Search for the cell housing the specified text and yield its (x, y) center coordinate. 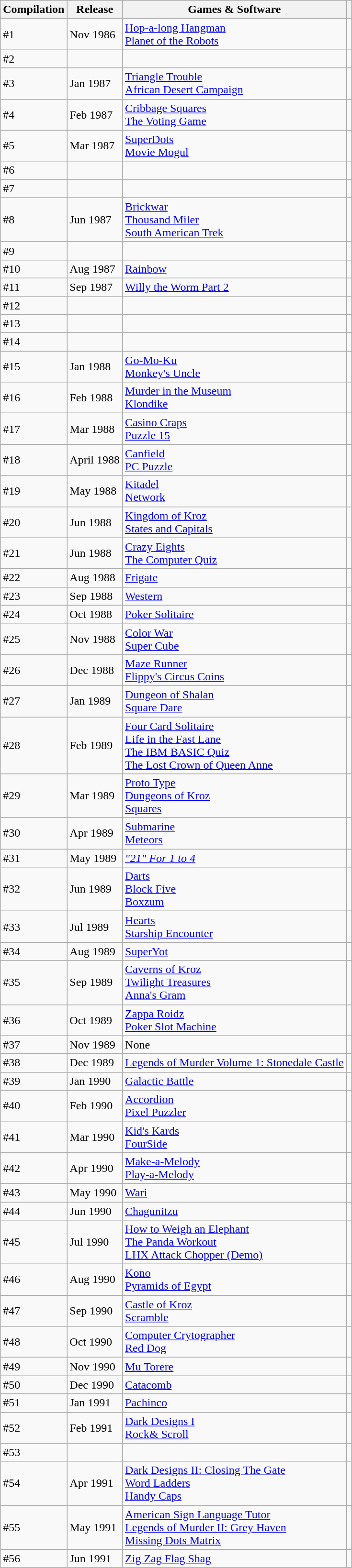
Hop-a-long HangmanPlanet of the Robots (235, 34)
Chagunitzu (235, 1211)
Mar 1990 (95, 1137)
Caverns of KrozTwilight TreasuresAnna's Gram (235, 983)
#28 (34, 745)
Jan 1987 (95, 83)
Nov 1990 (95, 1367)
Sep 1988 (95, 596)
#6 (34, 170)
Feb 1990 (95, 1106)
Mu Torere (235, 1367)
SuperDotsMovie Mogul (235, 145)
Jun 1991 (95, 1558)
Aug 1989 (95, 951)
DartsBlock FiveBoxzum (235, 889)
Triangle TroubleAfrican Desert Campaign (235, 83)
Maze RunnerFlippy's Circus Coins (235, 670)
Apr 1990 (95, 1168)
Release (95, 10)
#20 (34, 522)
April 1988 (95, 460)
Sep 1987 (95, 287)
#51 (34, 1403)
#32 (34, 889)
Kid's KardsFourSide (235, 1137)
How to Weigh an ElephantThe Panda WorkoutLHX Attack Chopper (Demo) (235, 1242)
Apr 1991 (95, 1483)
#33 (34, 927)
Zig Zag Flag Shag (235, 1558)
May 1990 (95, 1193)
Jul 1989 (95, 927)
#23 (34, 596)
Nov 1986 (95, 34)
#12 (34, 306)
#55 (34, 1527)
Willy the Worm Part 2 (235, 287)
Feb 1988 (95, 398)
Mar 1989 (95, 796)
#19 (34, 491)
Apr 1989 (95, 833)
Jan 1990 (95, 1081)
Jan 1988 (95, 366)
#14 (34, 342)
Proto TypeDungeons of KrozSquares (235, 796)
#5 (34, 145)
#25 (34, 639)
SubmarineMeteors (235, 833)
#30 (34, 833)
Catacomb (235, 1385)
Western (235, 596)
#45 (34, 1242)
#56 (34, 1558)
Legends of Murder Volume 1: Stonedale Castle (235, 1063)
#36 (34, 1020)
Rainbow (235, 269)
#7 (34, 188)
#40 (34, 1106)
Jan 1989 (95, 701)
May 1991 (95, 1527)
#2 (34, 59)
#35 (34, 983)
#39 (34, 1081)
Four Card SolitaireLife in the Fast LaneThe IBM BASIC QuizThe Lost Crown of Queen Anne (235, 745)
HeartsStarship Encounter (235, 927)
Castle of KrozScramble (235, 1311)
#10 (34, 269)
#29 (34, 796)
Crazy EightsThe Computer Quiz (235, 553)
May 1988 (95, 491)
Frigate (235, 578)
#50 (34, 1385)
Oct 1990 (95, 1342)
Oct 1988 (95, 614)
Galactic Battle (235, 1081)
Compilation (34, 10)
#15 (34, 366)
Feb 1989 (95, 745)
#44 (34, 1211)
Computer CrytographerRed Dog (235, 1342)
Zappa RoidzPoker Slot Machine (235, 1020)
Dark Designs II: Closing The GateWord LaddersHandy Caps (235, 1483)
KitadelNetwork (235, 491)
Dungeon of ShalanSquare Dare (235, 701)
Aug 1987 (95, 269)
Aug 1988 (95, 578)
#8 (34, 220)
Dark Designs IRock& Scroll (235, 1427)
Jan 1991 (95, 1403)
Poker Solitaire (235, 614)
SuperYot (235, 951)
"21" For 1 to 4 (235, 858)
#48 (34, 1342)
#49 (34, 1367)
CanfieldPC Puzzle (235, 460)
Make-a-MelodyPlay-a-Melody (235, 1168)
#52 (34, 1427)
Dec 1988 (95, 670)
#11 (34, 287)
#13 (34, 324)
Dec 1990 (95, 1385)
#4 (34, 115)
Kingdom of KrozStates and Capitals (235, 522)
Cribbage SquaresThe Voting Game (235, 115)
#3 (34, 83)
BrickwarThousand MilerSouth American Trek (235, 220)
#18 (34, 460)
Feb 1987 (95, 115)
#31 (34, 858)
Mar 1987 (95, 145)
#9 (34, 251)
#27 (34, 701)
Sep 1989 (95, 983)
Pachinco (235, 1403)
May 1989 (95, 858)
#37 (34, 1045)
#43 (34, 1193)
#34 (34, 951)
AccordionPixel Puzzler (235, 1106)
Jun 1987 (95, 220)
#47 (34, 1311)
Feb 1991 (95, 1427)
#16 (34, 398)
None (235, 1045)
Murder in the MuseumKlondike (235, 398)
#21 (34, 553)
Nov 1989 (95, 1045)
Jun 1989 (95, 889)
Games & Software (235, 10)
#54 (34, 1483)
#53 (34, 1452)
Oct 1989 (95, 1020)
#1 (34, 34)
Casino CrapsPuzzle 15 (235, 429)
#41 (34, 1137)
#22 (34, 578)
Mar 1988 (95, 429)
#26 (34, 670)
American Sign Language TutorLegends of Murder II: Grey HavenMissing Dots Matrix (235, 1527)
Wari (235, 1193)
Jun 1990 (95, 1211)
#24 (34, 614)
KonoPyramids of Egypt (235, 1280)
Color WarSuper Cube (235, 639)
#46 (34, 1280)
Nov 1988 (95, 639)
Jul 1990 (95, 1242)
#38 (34, 1063)
#42 (34, 1168)
#17 (34, 429)
Sep 1990 (95, 1311)
Go-Mo-KuMonkey's Uncle (235, 366)
Aug 1990 (95, 1280)
Dec 1989 (95, 1063)
